From the cell containing the given text, extract its center point as [X, Y] coordinate. 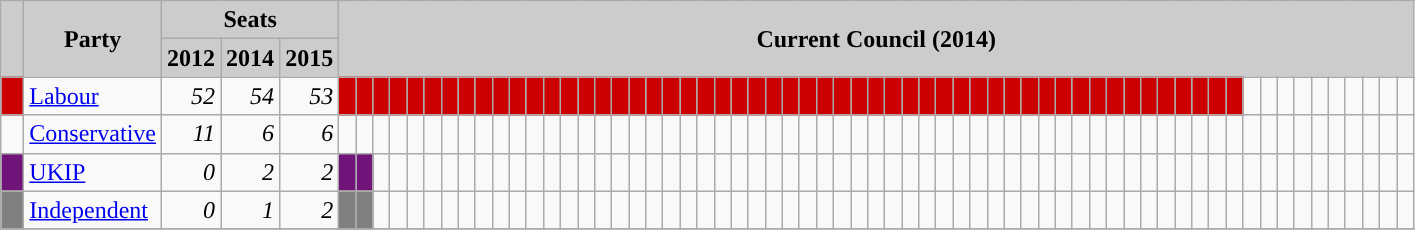
Conservative [93, 134]
UKIP [93, 172]
Party [93, 39]
Current Council (2014) [876, 39]
2014 [250, 58]
11 [192, 134]
1 [250, 210]
53 [310, 96]
2012 [192, 58]
Seats [250, 20]
2015 [310, 58]
Labour [93, 96]
Independent [93, 210]
52 [192, 96]
54 [250, 96]
